Search for the cell housing the specified text and yield its (x, y) center coordinate. 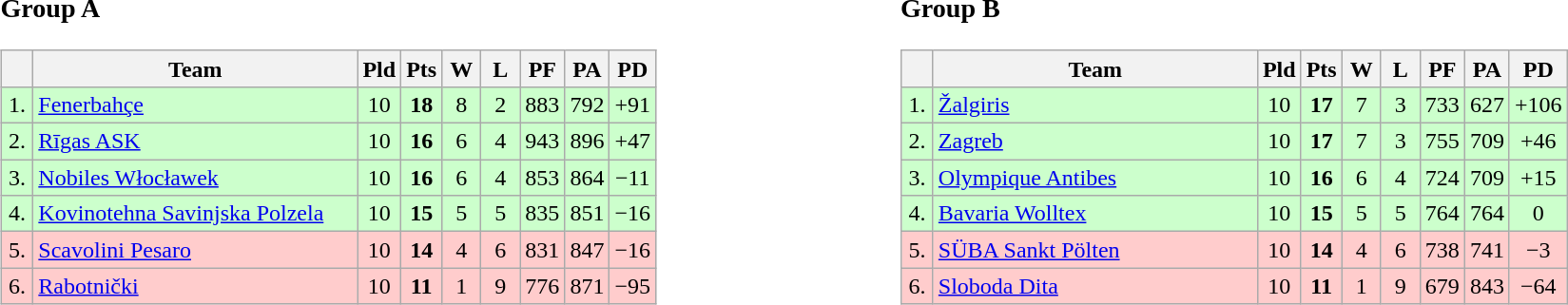
−11 (633, 178)
+47 (633, 142)
Rabotnički (196, 286)
843 (1487, 286)
8 (462, 105)
853 (542, 178)
943 (542, 142)
864 (588, 178)
+15 (1539, 178)
+46 (1539, 142)
SÜBA Sankt Pölten (1095, 250)
Rīgas ASK (196, 142)
733 (1442, 105)
831 (542, 250)
792 (588, 105)
Scavolini Pesaro (196, 250)
Zagreb (1095, 142)
0 (1539, 214)
851 (588, 214)
883 (542, 105)
755 (1442, 142)
741 (1487, 250)
+91 (633, 105)
−64 (1539, 286)
679 (1442, 286)
724 (1442, 178)
2 (500, 105)
+106 (1539, 105)
627 (1487, 105)
738 (1442, 250)
18 (422, 105)
896 (588, 142)
−95 (633, 286)
776 (542, 286)
Fenerbahçe (196, 105)
835 (542, 214)
871 (588, 286)
Olympique Antibes (1095, 178)
Bavaria Wolltex (1095, 214)
−3 (1539, 250)
Žalgiris (1095, 105)
Nobiles Włocławek (196, 178)
Sloboda Dita (1095, 286)
847 (588, 250)
Kovinotehna Savinjska Polzela (196, 214)
